Search for the cell housing the specified text and yield its [X, Y] center coordinate. 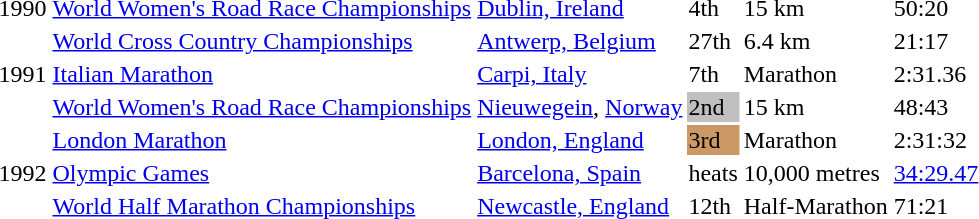
Carpi, Italy [580, 74]
Antwerp, Belgium [580, 41]
World Cross Country Championships [262, 41]
London Marathon [262, 140]
15 km [816, 107]
heats [713, 173]
Italian Marathon [262, 74]
Olympic Games [262, 173]
10,000 metres [816, 173]
6.4 km [816, 41]
2nd [713, 107]
3rd [713, 140]
7th [713, 74]
Nieuwegein, Norway [580, 107]
World Women's Road Race Championships [262, 107]
27th [713, 41]
Barcelona, Spain [580, 173]
London, England [580, 140]
